Return the [X, Y] coordinate for the center point of the cell that contains the specified text.  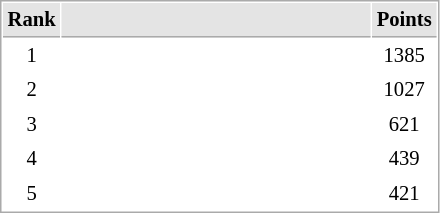
2 [32, 90]
4 [32, 158]
1027 [404, 90]
Rank [32, 20]
5 [32, 194]
1 [32, 56]
439 [404, 158]
1385 [404, 56]
621 [404, 124]
421 [404, 194]
Points [404, 20]
3 [32, 124]
